Provide the (x, y) coordinate of the cell's center where the given text is located.  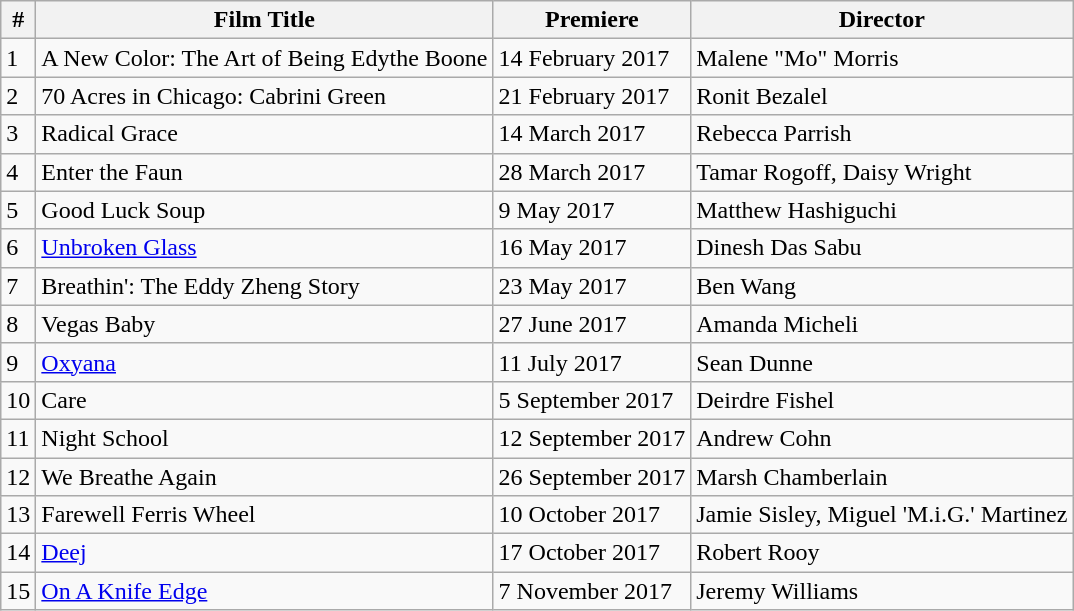
Malene "Mo" Morris (882, 58)
70 Acres in Chicago: Cabrini Green (264, 96)
Farewell Ferris Wheel (264, 515)
11 (18, 438)
Enter the Faun (264, 172)
26 September 2017 (592, 477)
9 (18, 362)
Matthew Hashiguchi (882, 210)
Tamar Rogoff, Daisy Wright (882, 172)
27 June 2017 (592, 324)
Breathin': The Eddy Zheng Story (264, 286)
Ben Wang (882, 286)
Oxyana (264, 362)
10 October 2017 (592, 515)
7 November 2017 (592, 591)
12 (18, 477)
Deirdre Fishel (882, 400)
3 (18, 134)
14 February 2017 (592, 58)
Rebecca Parrish (882, 134)
Vegas Baby (264, 324)
9 May 2017 (592, 210)
Andrew Cohn (882, 438)
Night School (264, 438)
5 September 2017 (592, 400)
Unbroken Glass (264, 248)
We Breathe Again (264, 477)
Jeremy Williams (882, 591)
28 March 2017 (592, 172)
# (18, 20)
4 (18, 172)
13 (18, 515)
6 (18, 248)
1 (18, 58)
12 September 2017 (592, 438)
11 July 2017 (592, 362)
7 (18, 286)
Deej (264, 553)
On A Knife Edge (264, 591)
Premiere (592, 20)
8 (18, 324)
Dinesh Das Sabu (882, 248)
14 (18, 553)
2 (18, 96)
Marsh Chamberlain (882, 477)
Care (264, 400)
5 (18, 210)
A New Color: The Art of Being Edythe Boone (264, 58)
17 October 2017 (592, 553)
16 May 2017 (592, 248)
Jamie Sisley, Miguel 'M.i.G.' Martinez (882, 515)
21 February 2017 (592, 96)
Good Luck Soup (264, 210)
Robert Rooy (882, 553)
Radical Grace (264, 134)
Film Title (264, 20)
Director (882, 20)
14 March 2017 (592, 134)
15 (18, 591)
10 (18, 400)
Amanda Micheli (882, 324)
Sean Dunne (882, 362)
23 May 2017 (592, 286)
Ronit Bezalel (882, 96)
